Provide the [X, Y] coordinate of the cell's center where the given text is located.  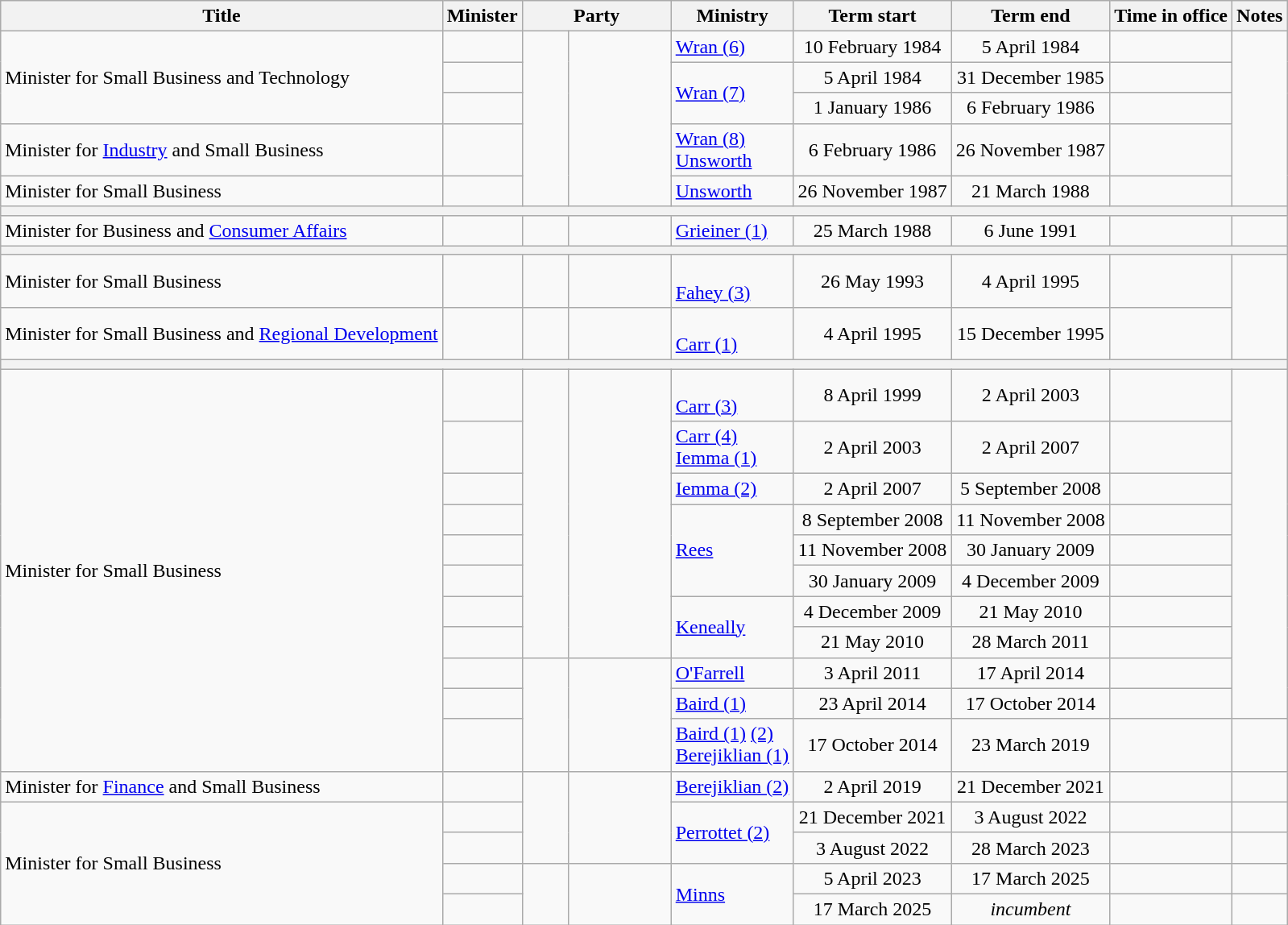
Grieiner (1) [732, 230]
Party [596, 16]
28 March 2023 [1030, 848]
5 September 2008 [1030, 489]
8 September 2008 [872, 520]
23 March 2019 [1030, 745]
O'Farrell [732, 673]
17 April 2014 [1030, 673]
Term start [872, 16]
Carr (4)Iemma (1) [732, 448]
Perrottet (2) [732, 832]
2 April 2019 [872, 786]
Carr (1) [732, 334]
8 April 1999 [872, 395]
25 March 1988 [872, 230]
Term end [1030, 16]
6 June 1991 [1030, 230]
Notes [1260, 16]
26 May 1993 [872, 280]
Baird (1) [732, 703]
Time in office [1171, 16]
Ministry [732, 16]
28 March 2011 [1030, 642]
Title [222, 16]
Carr (3) [732, 395]
Baird (1) (2)Berejiklian (1) [732, 745]
Minns [732, 894]
1 January 1986 [872, 108]
Wran (6) [732, 47]
Minister for Small Business and Regional Development [222, 334]
Fahey (3) [732, 280]
Berejiklian (2) [732, 786]
Iemma (2) [732, 489]
31 December 1985 [1030, 77]
Minister for Industry and Small Business [222, 150]
10 February 1984 [872, 47]
23 April 2014 [872, 703]
21 March 1988 [1030, 191]
Wran (8)Unsworth [732, 150]
Unsworth [732, 191]
Minister for Business and Consumer Affairs [222, 230]
incumbent [1030, 909]
15 December 1995 [1030, 334]
Keneally [732, 627]
Wran (7) [732, 93]
Rees [732, 550]
Minister [482, 16]
Minister for Small Business and Technology [222, 77]
5 April 2023 [872, 878]
Minister for Finance and Small Business [222, 786]
3 April 2011 [872, 673]
